Return [x, y] of the center of cell containing provided text 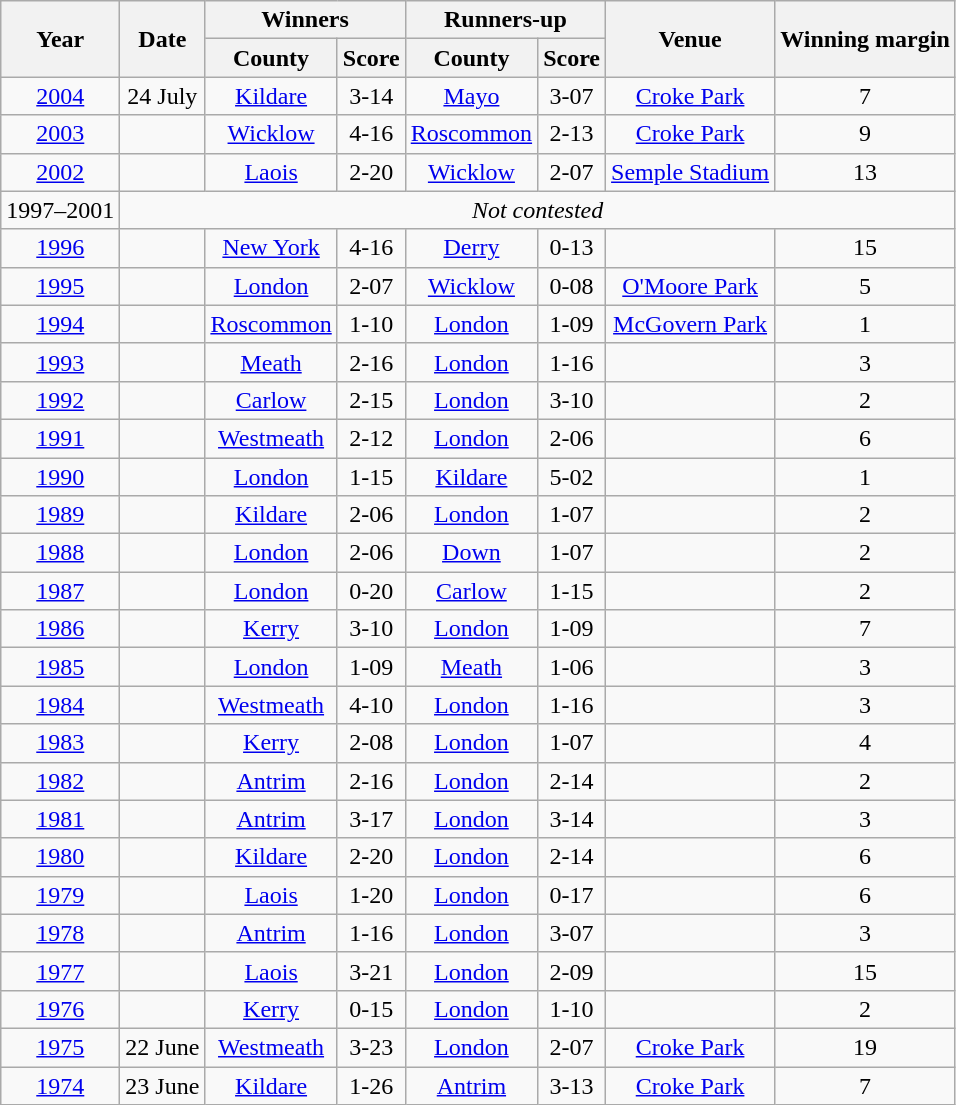
13 [866, 172]
0-17 [572, 895]
2004 [60, 96]
1-26 [371, 1085]
1985 [60, 667]
Down [471, 553]
19 [866, 1047]
1993 [60, 362]
Year [60, 39]
1988 [60, 553]
0-20 [371, 591]
2-12 [371, 438]
1977 [60, 971]
1991 [60, 438]
1980 [60, 857]
1975 [60, 1047]
1987 [60, 591]
1-20 [371, 895]
2-09 [572, 971]
1986 [60, 629]
Mayo [471, 96]
0-13 [572, 248]
Derry [471, 248]
2003 [60, 134]
1989 [60, 515]
1995 [60, 286]
2-13 [572, 134]
1976 [60, 1009]
0-15 [371, 1009]
23 June [162, 1085]
4 [866, 743]
9 [866, 134]
24 July [162, 96]
1984 [60, 705]
3-23 [371, 1047]
22 June [162, 1047]
Venue [690, 39]
1996 [60, 248]
3-17 [371, 819]
2-08 [371, 743]
Winners [305, 20]
2-15 [371, 400]
1-06 [572, 667]
3-21 [371, 971]
Winning margin [866, 39]
1983 [60, 743]
0-08 [572, 286]
1992 [60, 400]
1994 [60, 324]
1979 [60, 895]
1990 [60, 477]
1997–2001 [60, 210]
5-02 [572, 477]
1978 [60, 933]
4-10 [371, 705]
McGovern Park [690, 324]
1981 [60, 819]
Date [162, 39]
1974 [60, 1085]
O'Moore Park [690, 286]
Runners-up [505, 20]
Semple Stadium [690, 172]
5 [866, 286]
Not contested [538, 210]
1982 [60, 781]
New York [271, 248]
2002 [60, 172]
3-13 [572, 1085]
